Return the (X, Y) coordinate for the center point of the cell that contains the specified text.  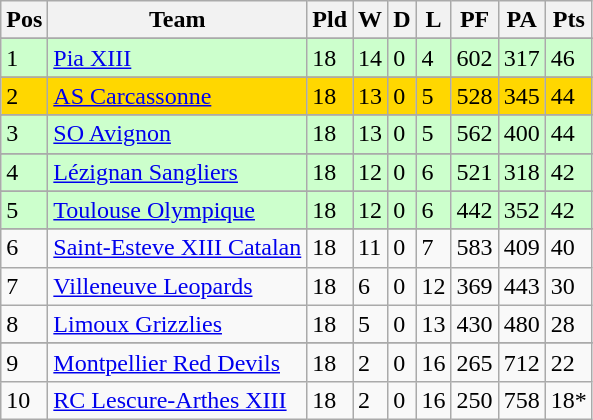
11 (370, 248)
Saint-Esteve XIII Catalan (178, 248)
14 (370, 58)
22 (568, 362)
352 (522, 210)
250 (474, 400)
528 (474, 96)
Pts (568, 20)
10 (24, 400)
758 (522, 400)
400 (522, 134)
28 (568, 324)
409 (522, 248)
521 (474, 172)
430 (474, 324)
D (402, 20)
317 (522, 58)
40 (568, 248)
W (370, 20)
Pld (330, 20)
18* (568, 400)
265 (474, 362)
562 (474, 134)
L (434, 20)
583 (474, 248)
Montpellier Red Devils (178, 362)
3 (24, 134)
443 (522, 286)
PA (522, 20)
Villeneuve Leopards (178, 286)
8 (24, 324)
Pos (24, 20)
480 (522, 324)
9 (24, 362)
602 (474, 58)
442 (474, 210)
369 (474, 286)
RC Lescure-Arthes XIII (178, 400)
46 (568, 58)
712 (522, 362)
345 (522, 96)
30 (568, 286)
Toulouse Olympique (178, 210)
1 (24, 58)
Pia XIII (178, 58)
SO Avignon (178, 134)
318 (522, 172)
Lézignan Sangliers (178, 172)
Limoux Grizzlies (178, 324)
PF (474, 20)
AS Carcassonne (178, 96)
Team (178, 20)
